For the text-containing cell, return its midpoint in [X, Y] coordinate format. 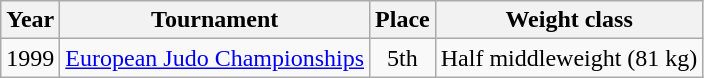
Weight class [569, 20]
Year [30, 20]
Half middleweight (81 kg) [569, 58]
5th [403, 58]
European Judo Championships [215, 58]
1999 [30, 58]
Place [403, 20]
Tournament [215, 20]
